Return the (x, y) coordinate for the center point of the cell that contains the specified text.  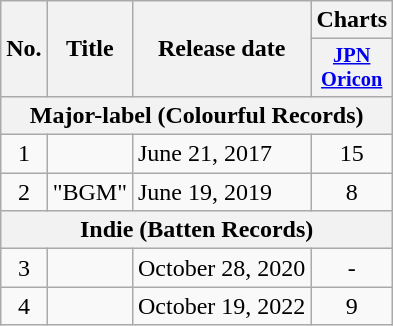
"BGM" (90, 192)
4 (24, 306)
1 (24, 154)
- (352, 268)
Major-label (Colourful Records) (197, 115)
Indie (Batten Records) (197, 230)
No. (24, 49)
June 21, 2017 (221, 154)
Title (90, 49)
8 (352, 192)
3 (24, 268)
October 19, 2022 (221, 306)
Release date (221, 49)
June 19, 2019 (221, 192)
2 (24, 192)
Charts (352, 20)
15 (352, 154)
9 (352, 306)
JPN Oricon (352, 68)
October 28, 2020 (221, 268)
